Determine the (x, y) coordinate at the center of the cell enclosing the given text.  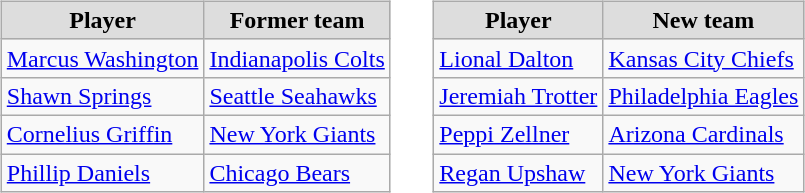
Peppi Zellner (518, 134)
Shawn Springs (102, 96)
Seattle Seahawks (297, 96)
Marcus Washington (102, 58)
New team (704, 20)
Jeremiah Trotter (518, 96)
Former team (297, 20)
Cornelius Griffin (102, 134)
Kansas City Chiefs (704, 58)
Arizona Cardinals (704, 134)
Philadelphia Eagles (704, 96)
Phillip Daniels (102, 173)
Indianapolis Colts (297, 58)
Lional Dalton (518, 58)
Chicago Bears (297, 173)
Regan Upshaw (518, 173)
